Return (x, y) of the center of cell containing provided text 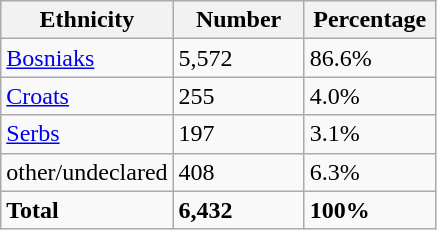
Number (238, 20)
Croats (87, 96)
5,572 (238, 58)
3.1% (370, 134)
other/undeclared (87, 172)
255 (238, 96)
86.6% (370, 58)
197 (238, 134)
408 (238, 172)
4.0% (370, 96)
6,432 (238, 210)
Total (87, 210)
Percentage (370, 20)
100% (370, 210)
Ethnicity (87, 20)
Serbs (87, 134)
Bosniaks (87, 58)
6.3% (370, 172)
